Scan for the cell matching the given text and deliver its (X, Y) coordinate at center. 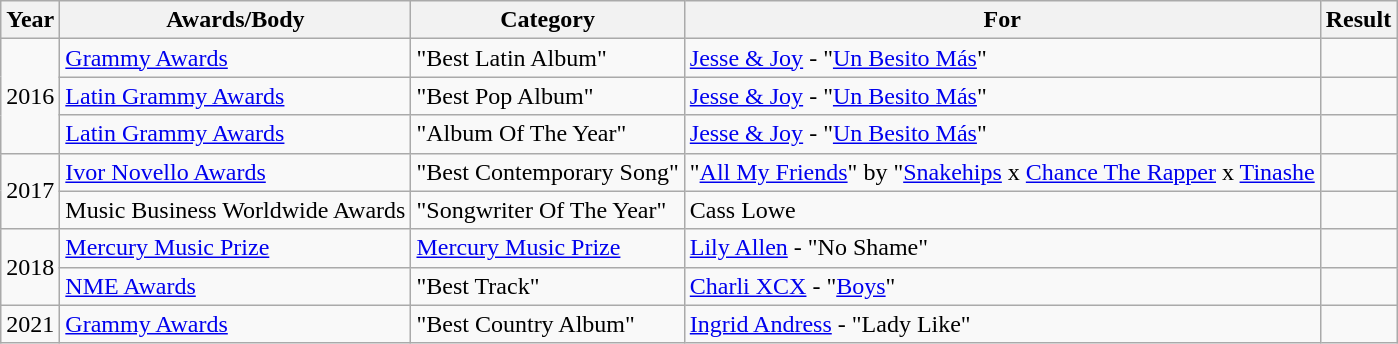
"All My Friends" by "Snakehips x Chance The Rapper x Tinashe (1002, 172)
"Best Contemporary Song" (548, 172)
Ingrid Andress - "Lady Like" (1002, 324)
"Best Country Album" (548, 324)
"Best Latin Album" (548, 58)
Music Business Worldwide Awards (236, 210)
Year (30, 20)
2021 (30, 324)
Category (548, 20)
2017 (30, 191)
"Songwriter Of The Year" (548, 210)
NME Awards (236, 286)
"Best Pop Album" (548, 96)
2018 (30, 267)
Charli XCX - "Boys" (1002, 286)
"Album Of The Year" (548, 134)
"Best Track" (548, 286)
Result (1358, 20)
Ivor Novello Awards (236, 172)
Awards/Body (236, 20)
For (1002, 20)
Cass Lowe (1002, 210)
2016 (30, 96)
Lily Allen - "No Shame" (1002, 248)
